From the cell containing the given text, extract its center point as (x, y) coordinate. 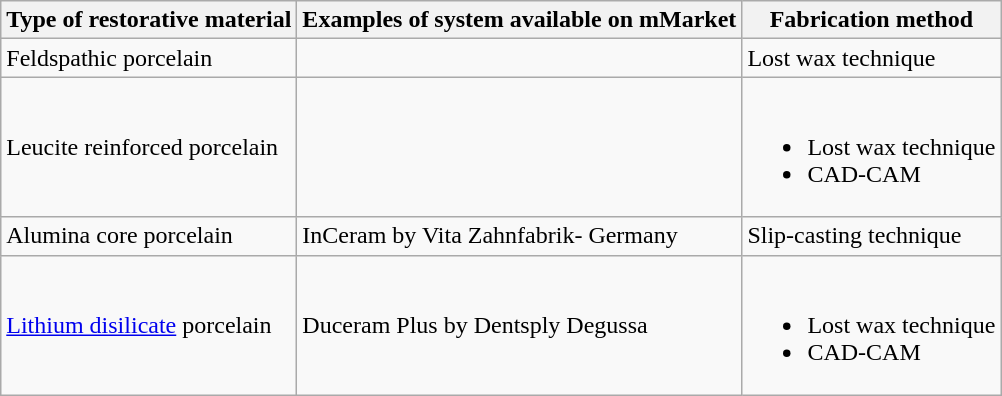
InCeram by Vita Zahnfabrik- Germany (520, 236)
Lithium disilicate porcelain (149, 325)
Feldspathic porcelain (149, 58)
Alumina core porcelain (149, 236)
Fabrication method (872, 20)
Leucite reinforced porcelain (149, 147)
Examples of system available on mMarket (520, 20)
Slip-casting technique (872, 236)
Lost wax technique (872, 58)
Duceram Plus by Dentsply Degussa (520, 325)
Type of restorative material (149, 20)
